Determine the [x, y] coordinate at the center of the cell enclosing the given text.  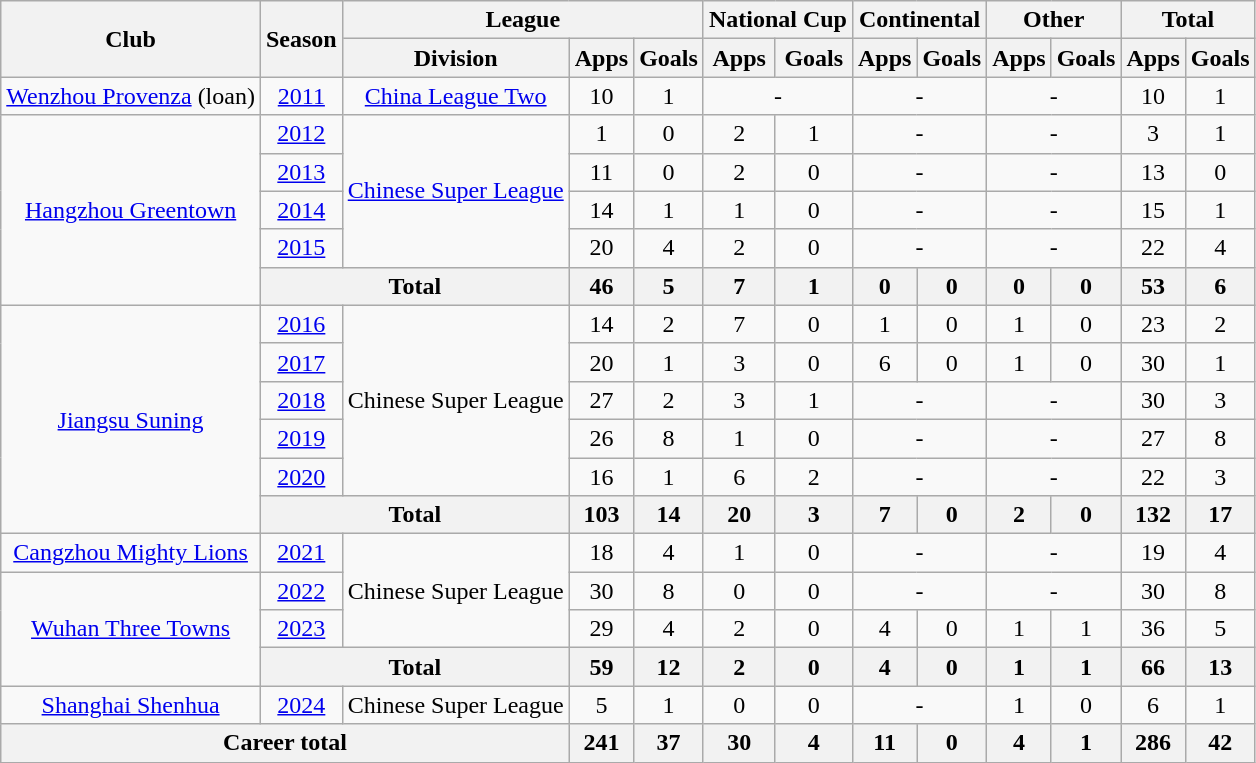
36 [1153, 629]
15 [1153, 210]
Club [131, 39]
2016 [301, 324]
Wenzhou Provenza (loan) [131, 96]
2021 [301, 553]
Shanghai Shenhua [131, 705]
59 [601, 667]
2020 [301, 477]
Cangzhou Mighty Lions [131, 553]
132 [1153, 515]
46 [601, 286]
53 [1153, 286]
National Cup [778, 20]
2019 [301, 438]
Career total [285, 743]
42 [1220, 743]
Jiangsu Suning [131, 419]
2011 [301, 96]
241 [601, 743]
286 [1153, 743]
16 [601, 477]
2013 [301, 172]
2022 [301, 591]
League [522, 20]
19 [1153, 553]
12 [669, 667]
2015 [301, 248]
18 [601, 553]
66 [1153, 667]
37 [669, 743]
Wuhan Three Towns [131, 629]
2024 [301, 705]
Season [301, 39]
2014 [301, 210]
2017 [301, 362]
2018 [301, 400]
103 [601, 515]
26 [601, 438]
2023 [301, 629]
Hangzhou Greentown [131, 210]
Continental [919, 20]
29 [601, 629]
2012 [301, 134]
17 [1220, 515]
China League Two [456, 96]
Other [1054, 20]
23 [1153, 324]
Division [456, 58]
